Provide the (x, y) coordinate of the cell's center where the given text is located.  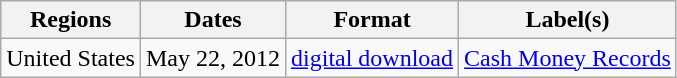
Dates (212, 20)
United States (71, 58)
Cash Money Records (568, 58)
May 22, 2012 (212, 58)
Format (372, 20)
Label(s) (568, 20)
Regions (71, 20)
digital download (372, 58)
